Identify which cell holds the provided text, then report its [X, Y] central coordinate. 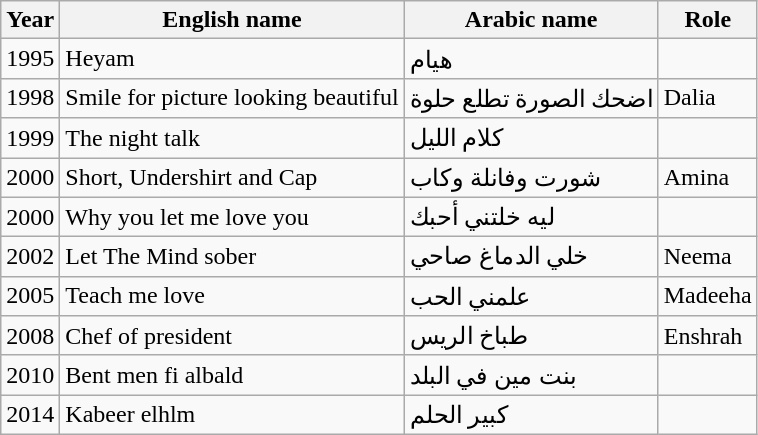
2005 [30, 296]
خلي الدماغ صاحي [531, 257]
بنت مين في البلد [531, 375]
شورت وفانلة وكاب [531, 178]
Dalia [708, 98]
1998 [30, 98]
Smile for picture looking beautiful [232, 98]
2008 [30, 336]
1995 [30, 59]
1999 [30, 138]
Why you let me love you [232, 217]
اضحك الصورة تطلع حلوة [531, 98]
Enshrah [708, 336]
علمني الحب [531, 296]
Arabic name [531, 20]
Madeeha [708, 296]
طباخ الريس [531, 336]
Heyam [232, 59]
Teach me love [232, 296]
The night talk [232, 138]
Short, Undershirt and Cap [232, 178]
Role [708, 20]
Bent men fi albald [232, 375]
2002 [30, 257]
Amina [708, 178]
ليه خلتني أحبك [531, 217]
هيام [531, 59]
2010 [30, 375]
Let The Mind sober [232, 257]
كلام الليل [531, 138]
2014 [30, 415]
كبير الحلم [531, 415]
Year [30, 20]
English name [232, 20]
Chef of president [232, 336]
Neema [708, 257]
Kabeer elhlm [232, 415]
